Return the (X, Y) coordinate for the center point of the cell that contains the specified text.  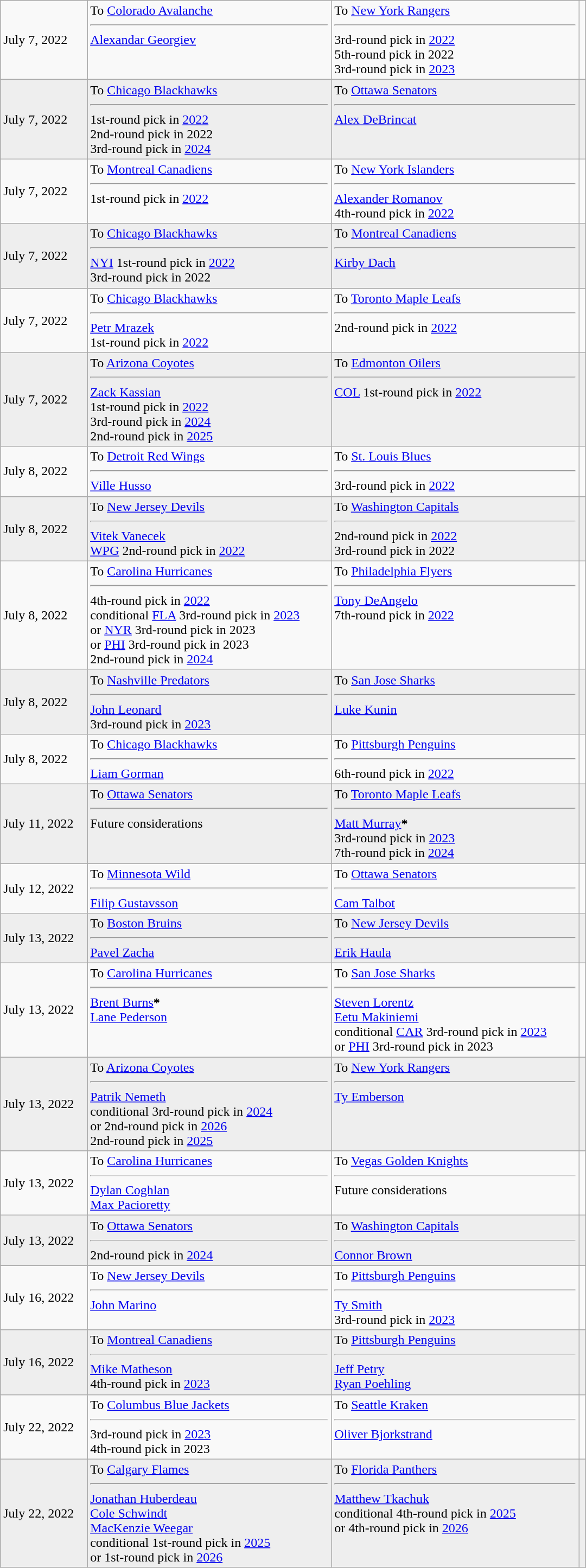
To New Jersey DevilsErik Haula (455, 938)
To Carolina HurricanesBrent Burns*Lane Pederson (209, 1010)
To Minnesota WildFilip Gustavsson (209, 888)
To Ottawa SenatorsCam Talbot (455, 888)
To Colorado AvalancheAlexandar Georgiev (209, 40)
To New Jersey DevilsJohn Marino (209, 1297)
To Chicago BlackhawksLiam Gorman (209, 759)
To Washington Capitals2nd-round pick in 20223rd-round pick in 2022 (455, 528)
To Edmonton OilersCOL 1st-round pick in 2022 (455, 399)
July 12, 2022 (44, 888)
To San Jose SharksSteven LorentzEetu Makiniemiconditional CAR 3rd-round pick in 2023or PHI 3rd-round pick in 2023 (455, 1010)
To Arizona CoyotesZack Kassian1st-round pick in 20223rd-round pick in 20242nd-round pick in 2025 (209, 399)
To San Jose SharksLuke Kunin (455, 702)
To Nashville PredatorsJohn Leonard3rd-round pick in 2023 (209, 702)
To Pittsburgh PenguinsJeff PetryRyan Poehling (455, 1362)
To Detroit Red WingsVille Husso (209, 471)
To Montreal CanadiensKirby Dach (455, 256)
To Boston BruinsPavel Zacha (209, 938)
To Washington CapitalsConnor Brown (455, 1240)
To Toronto Maple LeafsMatt Murray*3rd-round pick in 20237th-round pick in 2024 (455, 823)
To Pittsburgh Penguins6th-round pick in 2022 (455, 759)
To Ottawa SenatorsAlex DeBrincat (455, 119)
To Seattle KrakenOliver Bjorkstrand (455, 1426)
To Ottawa SenatorsFuture considerations (209, 823)
To Montreal CanadiensMike Matheson4th-round pick in 2023 (209, 1362)
To New York RangersTy Emberson (455, 1104)
To Chicago Blackhawks1st-round pick in 20222nd-round pick in 20223rd-round pick in 2024 (209, 119)
To Carolina HurricanesDylan CoghlanMax Pacioretty (209, 1183)
To Calgary FlamesJonathan HuberdeauCole SchwindtMacKenzie Weegarconditional 1st-round pick in 2025or 1st-round pick in 2026 (209, 1513)
To Montreal Canadiens1st-round pick in 2022 (209, 191)
To Toronto Maple Leafs2nd-round pick in 2022 (455, 320)
To Florida PanthersMatthew Tkachukconditional 4th-round pick in 2025or 4th-round pick in 2026 (455, 1513)
To Vegas Golden KnightsFuture considerations (455, 1183)
To Ottawa Senators2nd-round pick in 2024 (209, 1240)
July 11, 2022 (44, 823)
To St. Louis Blues3rd-round pick in 2022 (455, 471)
To Chicago BlackhawksNYI 1st-round pick in 20223rd-round pick in 2022 (209, 256)
To Philadelphia FlyersTony DeAngelo7th-round pick in 2022 (455, 615)
To Chicago BlackhawksPetr Mrazek1st-round pick in 2022 (209, 320)
To Arizona CoyotesPatrik Nemethconditional 3rd-round pick in 2024or 2nd-round pick in 20262nd-round pick in 2025 (209, 1104)
To Columbus Blue Jackets3rd-round pick in 20234th-round pick in 2023 (209, 1426)
To New Jersey DevilsVitek VanecekWPG 2nd-round pick in 2022 (209, 528)
To New York Rangers3rd-round pick in 20225th-round pick in 20223rd-round pick in 2023 (455, 40)
To Pittsburgh PenguinsTy Smith3rd-round pick in 2023 (455, 1297)
To New York IslandersAlexander Romanov4th-round pick in 2022 (455, 191)
